Detect which cell encompasses the target text, then output its (X, Y) center coordinate. 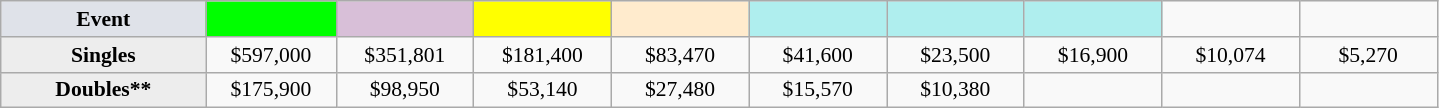
$597,000 (271, 55)
$53,140 (543, 90)
$351,801 (405, 55)
Doubles** (104, 90)
$10,074 (1231, 55)
$175,900 (271, 90)
$5,270 (1368, 55)
Event (104, 19)
$23,500 (955, 55)
$41,600 (818, 55)
$98,950 (405, 90)
$15,570 (818, 90)
$16,900 (1093, 55)
$83,470 (680, 55)
$181,400 (543, 55)
Singles (104, 55)
$27,480 (680, 90)
$10,380 (955, 90)
